Scan for the cell matching the given text and deliver its (x, y) coordinate at center. 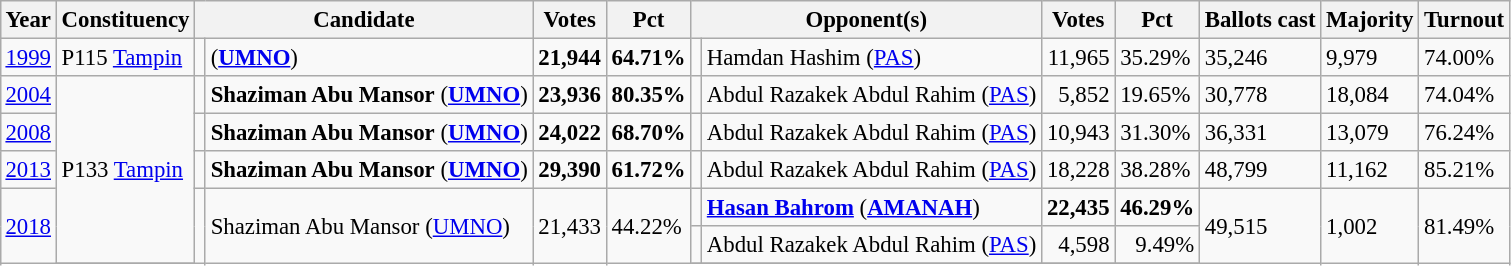
30,778 (1260, 95)
Opponent(s) (866, 20)
29,390 (570, 170)
11,965 (1078, 57)
Majority (1370, 20)
35,246 (1260, 57)
35.29% (1158, 57)
74.04% (1464, 95)
22,435 (1078, 208)
23,936 (570, 95)
1,002 (1370, 226)
(UMNO) (369, 57)
2004 (28, 95)
48,799 (1260, 170)
11,162 (1370, 170)
Year (28, 20)
9,979 (1370, 57)
46.29% (1158, 208)
2018 (28, 226)
13,079 (1370, 133)
5,852 (1078, 95)
Candidate (364, 20)
64.71% (648, 57)
38.28% (1158, 170)
10,943 (1078, 133)
81.49% (1464, 226)
85.21% (1464, 170)
2013 (28, 170)
9.49% (1158, 245)
19.65% (1158, 95)
68.70% (648, 133)
Turnout (1464, 20)
P115 Tampin (125, 57)
44.22% (648, 226)
Hamdan Hashim (PAS) (872, 57)
P133 Tampin (125, 170)
1999 (28, 57)
76.24% (1464, 133)
4,598 (1078, 245)
80.35% (648, 95)
Hasan Bahrom (AMANAH) (872, 208)
2008 (28, 133)
36,331 (1260, 133)
74.00% (1464, 57)
21,944 (570, 57)
Constituency (125, 20)
21,433 (570, 226)
18,228 (1078, 170)
18,084 (1370, 95)
61.72% (648, 170)
31.30% (1158, 133)
24,022 (570, 133)
Ballots cast (1260, 20)
49,515 (1260, 226)
